Extract the (X, Y) coordinate from the center of the cell holding the provided text.  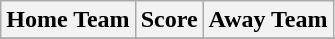
Away Team (268, 20)
Score (169, 20)
Home Team (68, 20)
